Search for the cell housing the specified text and yield its [x, y] center coordinate. 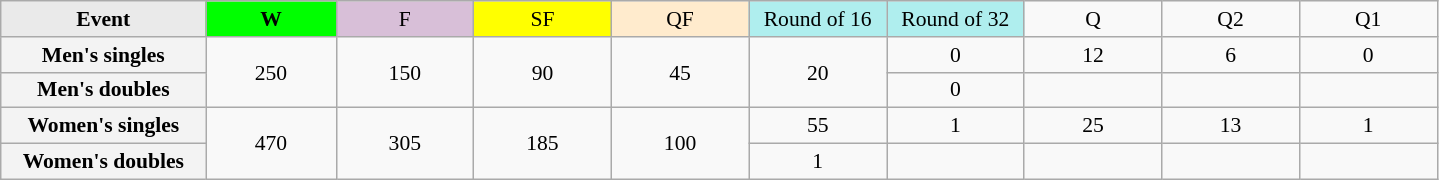
Q2 [1231, 19]
13 [1231, 126]
6 [1231, 55]
55 [818, 126]
150 [405, 72]
Event [104, 19]
Men's singles [104, 55]
QF [680, 19]
25 [1093, 126]
100 [680, 144]
F [405, 19]
20 [818, 72]
185 [543, 144]
Women's doubles [104, 162]
SF [543, 19]
Men's doubles [104, 90]
12 [1093, 55]
Q1 [1368, 19]
Round of 32 [955, 19]
45 [680, 72]
Round of 16 [818, 19]
250 [271, 72]
W [271, 19]
470 [271, 144]
305 [405, 144]
Q [1093, 19]
90 [543, 72]
Women's singles [104, 126]
